Return the [x, y] coordinate for the center point of the cell that contains the specified text.  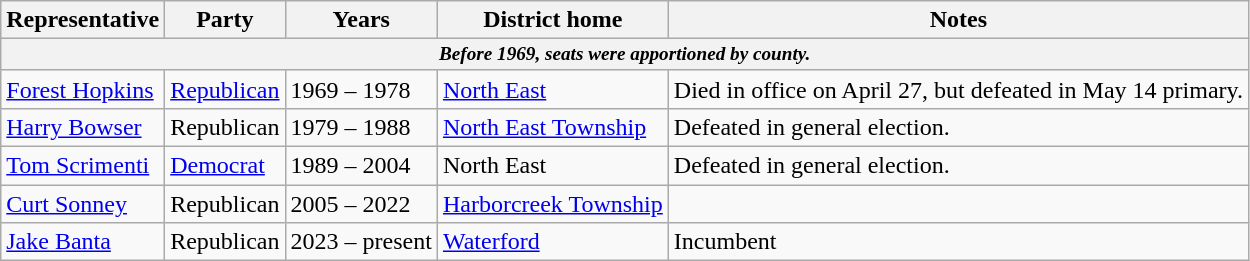
Representative [83, 20]
Incumbent [958, 242]
1969 – 1978 [361, 89]
Waterford [552, 242]
District home [552, 20]
Harry Bowser [83, 128]
Democrat [225, 166]
Years [361, 20]
Tom Scrimenti [83, 166]
Died in office on April 27, but defeated in May 14 primary. [958, 89]
Before 1969, seats were apportioned by county. [625, 55]
Notes [958, 20]
1979 – 1988 [361, 128]
Curt Sonney [83, 204]
Forest Hopkins [83, 89]
Harborcreek Township [552, 204]
2005 – 2022 [361, 204]
North East Township [552, 128]
Party [225, 20]
1989 – 2004 [361, 166]
Jake Banta [83, 242]
2023 – present [361, 242]
